Scan for the cell matching the given text and deliver its [X, Y] coordinate at center. 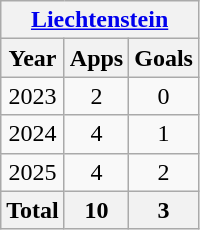
Apps [96, 58]
Total [33, 210]
Goals [164, 58]
1 [164, 134]
10 [96, 210]
2023 [33, 96]
Liechtenstein [100, 20]
2025 [33, 172]
Year [33, 58]
0 [164, 96]
2024 [33, 134]
3 [164, 210]
